For the text-containing cell, return its midpoint in (X, Y) coordinate format. 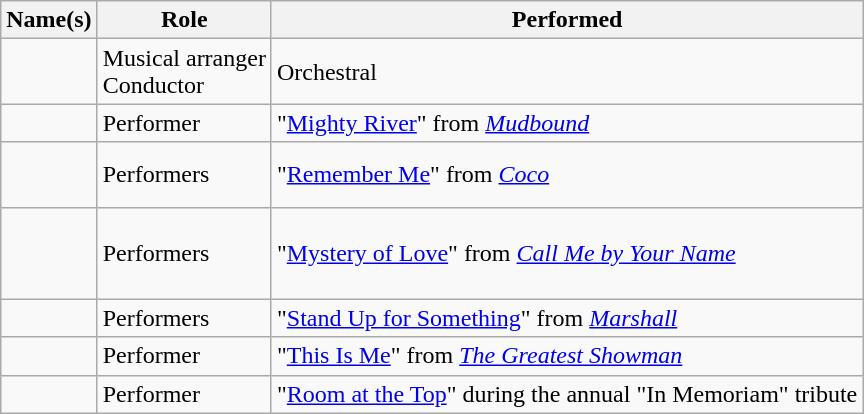
"This Is Me" from The Greatest Showman (566, 356)
"Room at the Top" during the annual "In Memoriam" tribute (566, 394)
Name(s) (49, 20)
Role (184, 20)
"Stand Up for Something" from Marshall (566, 318)
Musical arrangerConductor (184, 72)
"Mystery of Love" from Call Me by Your Name (566, 253)
Performed (566, 20)
"Remember Me" from Coco (566, 174)
"Mighty River" from Mudbound (566, 123)
Orchestral (566, 72)
